Determine the (X, Y) coordinate at the center of the cell enclosing the given text.  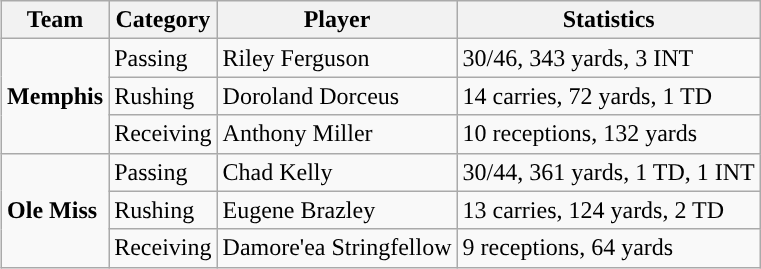
Eugene Brazley (337, 210)
Category (163, 20)
9 receptions, 64 yards (608, 248)
Ole Miss (56, 210)
Chad Kelly (337, 172)
10 receptions, 132 yards (608, 134)
Statistics (608, 20)
Riley Ferguson (337, 58)
30/44, 361 yards, 1 TD, 1 INT (608, 172)
Player (337, 20)
13 carries, 124 yards, 2 TD (608, 210)
Doroland Dorceus (337, 96)
14 carries, 72 yards, 1 TD (608, 96)
30/46, 343 yards, 3 INT (608, 58)
Team (56, 20)
Damore'ea Stringfellow (337, 248)
Memphis (56, 96)
Anthony Miller (337, 134)
